Provide the [x, y] coordinate of the cell's center where the given text is located.  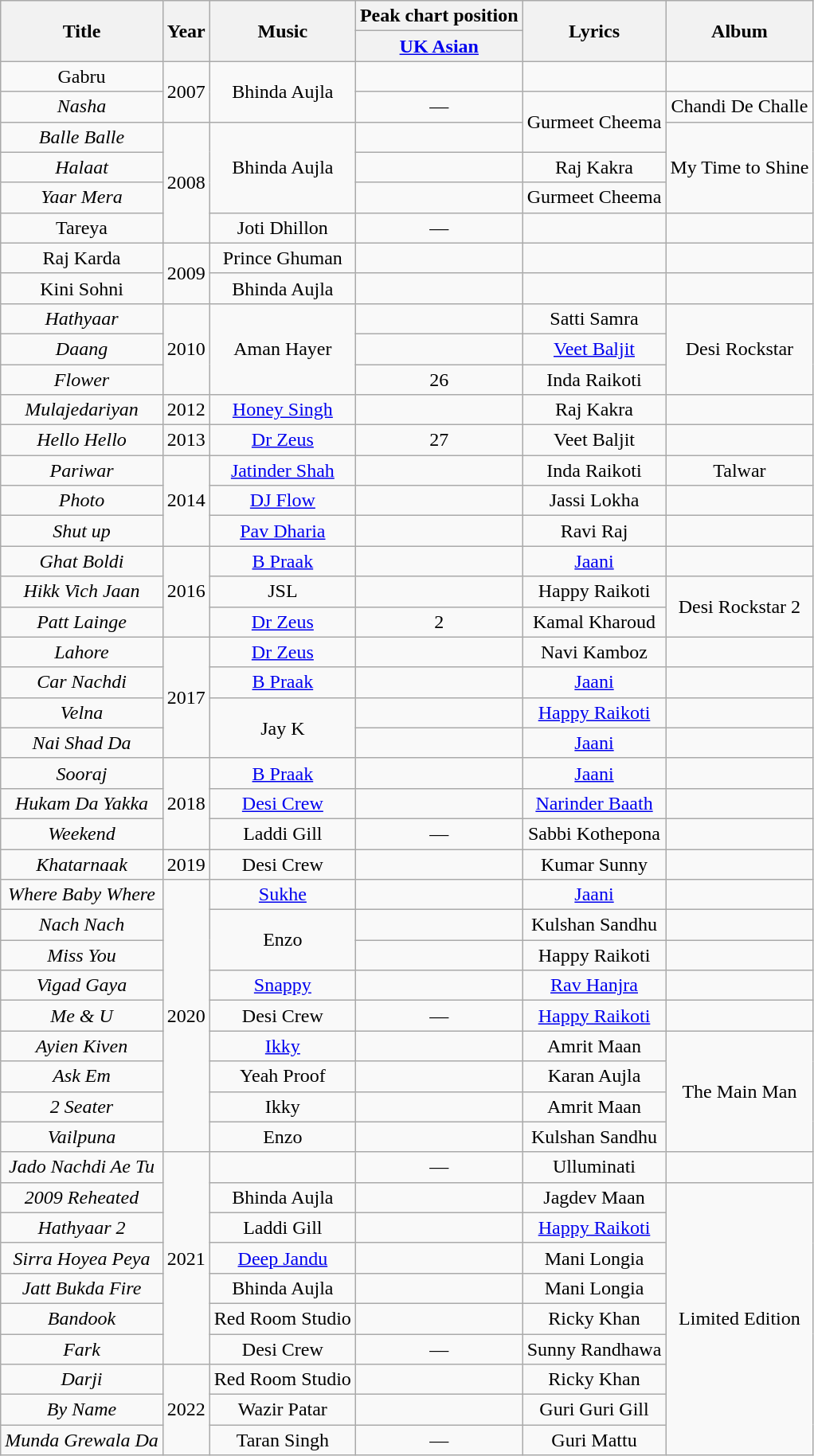
Pariwar [82, 470]
Nasha [82, 107]
Music [282, 31]
Karan Aujla [594, 1076]
Limited Edition [739, 1318]
Album [739, 31]
Honey Singh [282, 410]
Sirra Hoyea Peya [82, 1258]
2009 Reheated [82, 1197]
JSL [282, 591]
Jatt Bukda Fire [82, 1288]
Lahore [82, 652]
2010 [186, 349]
Sunny Randhawa [594, 1349]
Desi Rockstar 2 [739, 607]
2022 [186, 1410]
Hukam Da Yakka [82, 803]
Deep Jandu [282, 1258]
Sukhe [282, 895]
2 Seater [82, 1107]
Tareya [82, 228]
My Time to Shine [739, 167]
Prince Ghuman [282, 258]
DJ Flow [282, 501]
Jay K [282, 728]
Jassi Lokha [594, 501]
Gabru [82, 76]
Navi Kamboz [594, 652]
2009 [186, 273]
Weekend [82, 833]
Me & U [82, 1016]
Fark [82, 1349]
Velna [82, 712]
Photo [82, 501]
Flower [82, 380]
2013 [186, 440]
Miss You [82, 955]
The Main Man [739, 1091]
2020 [186, 1016]
Halaat [82, 167]
Kumar Sunny [594, 864]
Guri Guri Gill [594, 1410]
Joti Dhillon [282, 228]
Ayien Kiven [82, 1046]
Hikk Vich Jaan [82, 591]
Mulajedariyan [82, 410]
Snappy [282, 986]
2018 [186, 803]
Satti Samra [594, 318]
Jado Nachdi Ae Tu [82, 1167]
Shut up [82, 531]
2007 [186, 92]
Ghat Boldi [82, 561]
Vailpuna [82, 1137]
Darji [82, 1380]
2012 [186, 410]
Desi Rockstar [739, 349]
Khatarnaak [82, 864]
Daang [82, 349]
Talwar [739, 470]
26 [439, 380]
2017 [186, 697]
Ulluminati [594, 1167]
27 [439, 440]
By Name [82, 1410]
Nai Shad Da [82, 743]
2014 [186, 501]
UK Asian [439, 46]
Title [82, 31]
Chandi De Challe [739, 107]
2019 [186, 864]
2008 [186, 182]
Yaar Mera [82, 197]
Hathyaar [82, 318]
Ask Em [82, 1076]
Wazir Patar [282, 1410]
Jagdev Maan [594, 1197]
Jatinder Shah [282, 470]
Aman Hayer [282, 349]
2021 [186, 1258]
Munda Grewala Da [82, 1440]
Yeah Proof [282, 1076]
Ravi Raj [594, 531]
Year [186, 31]
Kamal Kharoud [594, 622]
Raj Karda [82, 258]
Hello Hello [82, 440]
2 [439, 622]
Bandook [82, 1318]
Rav Hanjra [594, 986]
Lyrics [594, 31]
Patt Lainge [82, 622]
Pav Dharia [282, 531]
Taran Singh [282, 1440]
Vigad Gaya [82, 986]
Car Nachdi [82, 682]
Nach Nach [82, 925]
Narinder Baath [594, 803]
Hathyaar 2 [82, 1228]
Where Baby Where [82, 895]
Peak chart position [439, 16]
Sooraj [82, 773]
2016 [186, 591]
Guri Mattu [594, 1440]
Balle Balle [82, 137]
Sabbi Kothepona [594, 833]
Kini Sohni [82, 288]
